For the text-containing cell, return its midpoint in [x, y] coordinate format. 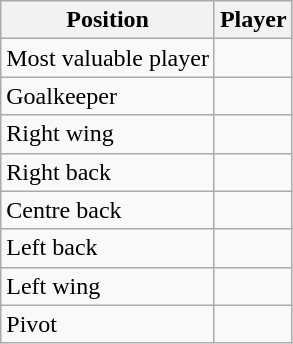
Centre back [108, 210]
Left back [108, 248]
Goalkeeper [108, 96]
Right wing [108, 134]
Right back [108, 172]
Most valuable player [108, 58]
Pivot [108, 324]
Position [108, 20]
Player [253, 20]
Left wing [108, 286]
